Return the [X, Y] coordinate for the center point of the cell that contains the specified text.  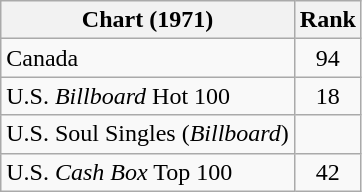
U.S. Soul Singles (Billboard) [148, 134]
Canada [148, 58]
42 [328, 172]
18 [328, 96]
Chart (1971) [148, 20]
Rank [328, 20]
U.S. Cash Box Top 100 [148, 172]
U.S. Billboard Hot 100 [148, 96]
94 [328, 58]
